Capture the cell that displays the provided text and extract its [X, Y] central coordinate. 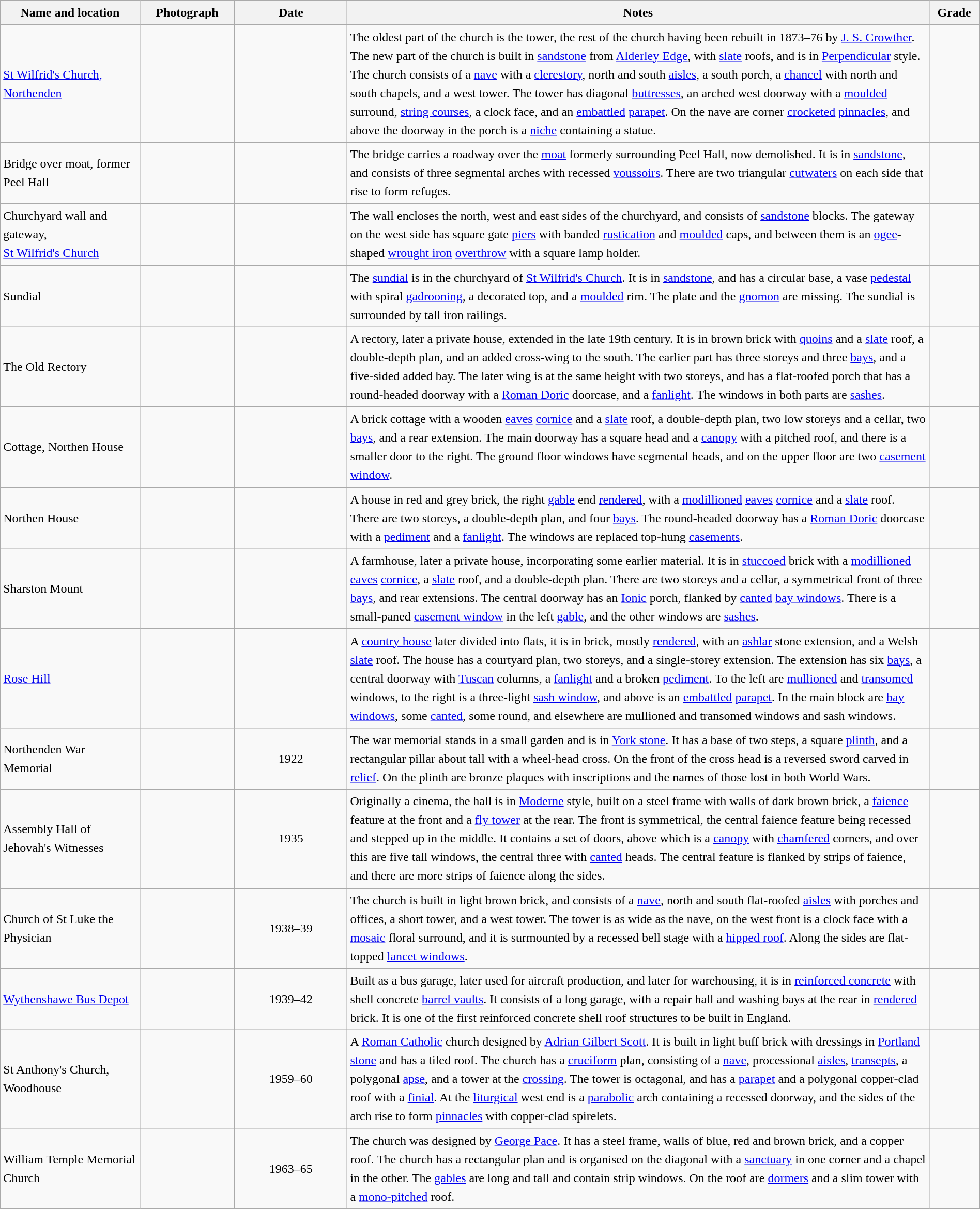
St Anthony's Church, Woodhouse [70, 1080]
Northen House [70, 518]
1922 [291, 758]
Notes [638, 12]
Church of St Luke the Physician [70, 929]
1935 [291, 839]
Date [291, 12]
Sharston Mount [70, 588]
St Wilfrid's Church, Northenden [70, 84]
1939–42 [291, 999]
Name and location [70, 12]
1938–39 [291, 929]
Cottage, Northen House [70, 447]
1963–65 [291, 1169]
Wythenshawe Bus Depot [70, 999]
Photograph [187, 12]
Sundial [70, 296]
The Old Rectory [70, 367]
Bridge over moat, former Peel Hall [70, 173]
Grade [954, 12]
Churchyard wall and gateway,St Wilfrid's Church [70, 235]
William Temple Memorial Church [70, 1169]
Rose Hill [70, 678]
Assembly Hall of Jehovah's Witnesses [70, 839]
Northenden War Memorial [70, 758]
1959–60 [291, 1080]
